Identify which cell holds the provided text, then report its (x, y) central coordinate. 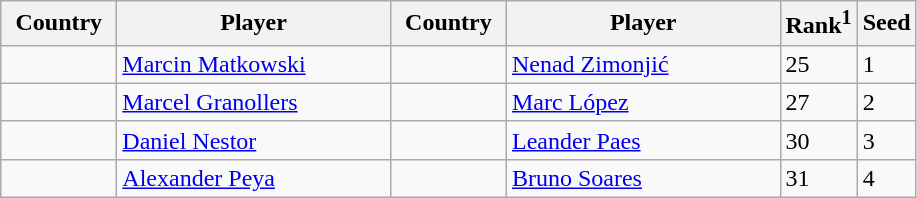
Bruno Soares (643, 178)
Seed (886, 24)
Marc López (643, 102)
4 (886, 178)
25 (818, 64)
30 (818, 140)
1 (886, 64)
Marcin Matkowski (254, 64)
Leander Paes (643, 140)
Rank1 (818, 24)
Alexander Peya (254, 178)
Daniel Nestor (254, 140)
Nenad Zimonjić (643, 64)
27 (818, 102)
3 (886, 140)
31 (818, 178)
2 (886, 102)
Marcel Granollers (254, 102)
